Extract the (X, Y) coordinate from the center of the cell holding the provided text.  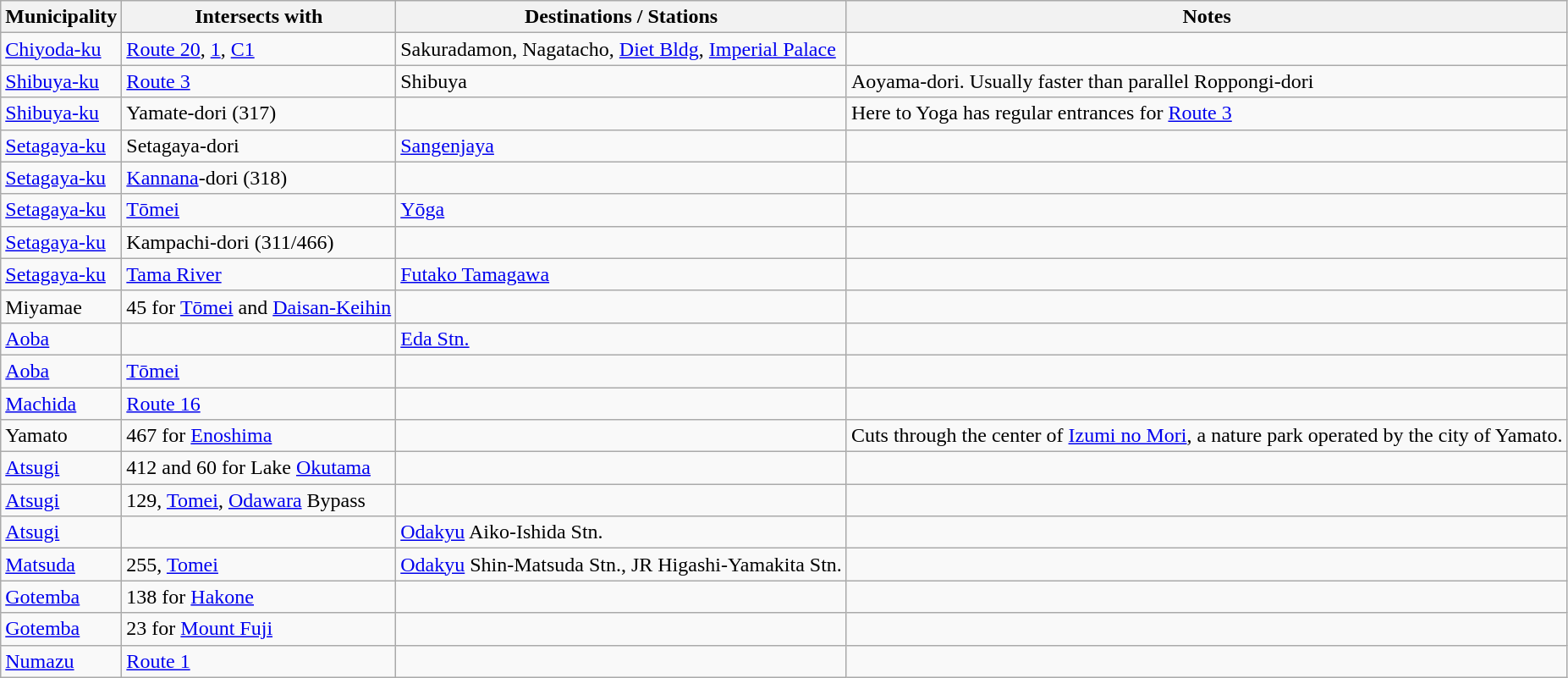
Shibuya (621, 81)
Route 16 (259, 404)
Cuts through the center of Izumi no Mori, a nature park operated by the city of Yamato. (1207, 436)
Eda Stn. (621, 339)
Numazu (61, 661)
Intersects with (259, 17)
Yamato (61, 436)
Machida (61, 404)
412 and 60 for Lake Okutama (259, 468)
Odakyu Shin-Matsuda Stn., JR Higashi-Yamakita Stn. (621, 565)
Aoyama-dori. Usually faster than parallel Roppongi-dori (1207, 81)
Destinations / Stations (621, 17)
Matsuda (61, 565)
Futako Tamagawa (621, 274)
23 for Mount Fuji (259, 629)
Municipality (61, 17)
Route 3 (259, 81)
138 for Hakone (259, 597)
Kannana-dori (318) (259, 178)
Odakyu Aiko-Ishida Stn. (621, 532)
Route 1 (259, 661)
45 for Tōmei and Daisan-Keihin (259, 306)
Yōga (621, 210)
Notes (1207, 17)
Miyamae (61, 306)
Tama River (259, 274)
Sangenjaya (621, 146)
Setagaya-dori (259, 146)
Chiyoda-ku (61, 49)
467 for Enoshima (259, 436)
255, Tomei (259, 565)
Here to Yoga has regular entrances for Route 3 (1207, 113)
Sakuradamon, Nagatacho, Diet Bldg, Imperial Palace (621, 49)
Yamate-dori (317) (259, 113)
129, Tomei, Odawara Bypass (259, 500)
Route 20, 1, C1 (259, 49)
Kampachi-dori (311/466) (259, 242)
